From the cell containing the given text, extract its center point as [x, y] coordinate. 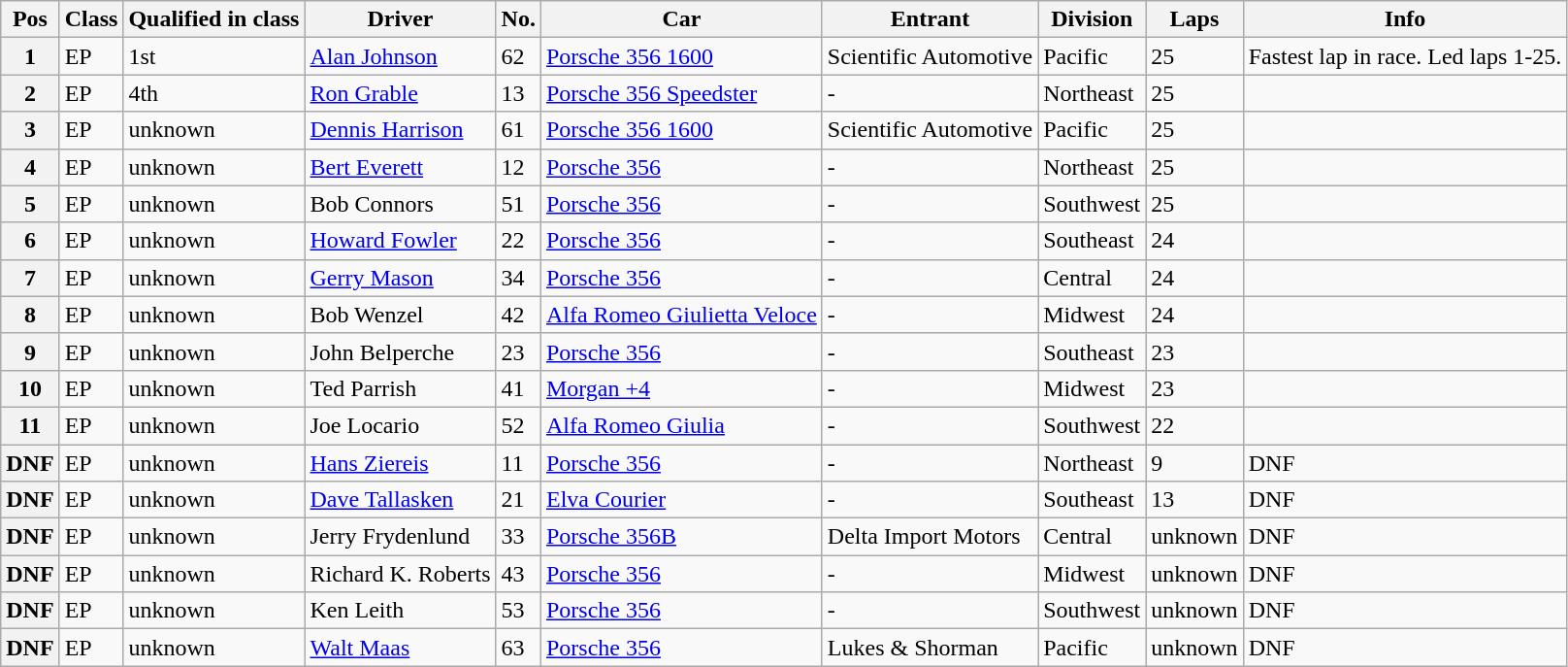
Fastest lap in race. Led laps 1-25. [1405, 56]
Dennis Harrison [400, 130]
1st [213, 56]
Alfa Romeo Giulietta Veloce [681, 315]
Gerry Mason [400, 278]
Class [91, 19]
41 [518, 388]
Joe Locario [400, 425]
Morgan +4 [681, 388]
Pos [30, 19]
John Belperche [400, 351]
34 [518, 278]
Porsche 356B [681, 537]
7 [30, 278]
Delta Import Motors [930, 537]
42 [518, 315]
Laps [1194, 19]
Alfa Romeo Giulia [681, 425]
53 [518, 611]
Howard Fowler [400, 241]
Info [1405, 19]
Qualified in class [213, 19]
Driver [400, 19]
Ron Grable [400, 93]
Richard K. Roberts [400, 574]
61 [518, 130]
21 [518, 500]
12 [518, 167]
52 [518, 425]
63 [518, 648]
Bob Wenzel [400, 315]
Alan Johnson [400, 56]
5 [30, 204]
Jerry Frydenlund [400, 537]
4th [213, 93]
6 [30, 241]
Entrant [930, 19]
Dave Tallasken [400, 500]
Ted Parrish [400, 388]
Lukes & Shorman [930, 648]
Porsche 356 Speedster [681, 93]
10 [30, 388]
Elva Courier [681, 500]
43 [518, 574]
Car [681, 19]
3 [30, 130]
2 [30, 93]
4 [30, 167]
Bob Connors [400, 204]
8 [30, 315]
51 [518, 204]
1 [30, 56]
Division [1093, 19]
33 [518, 537]
Walt Maas [400, 648]
No. [518, 19]
Hans Ziereis [400, 463]
62 [518, 56]
Bert Everett [400, 167]
Ken Leith [400, 611]
